Locate the cell with the specified text and output its (X, Y) center coordinate. 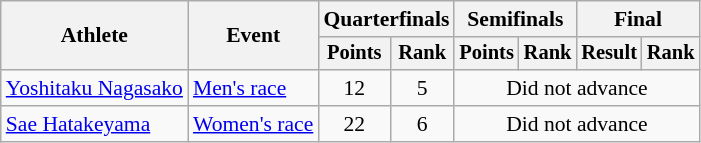
Sae Hatakeyama (94, 124)
6 (422, 124)
Result (609, 54)
Final (638, 19)
Men's race (253, 88)
Quarterfinals (386, 19)
12 (354, 88)
Athlete (94, 36)
Semifinals (515, 19)
5 (422, 88)
22 (354, 124)
Event (253, 36)
Women's race (253, 124)
Yoshitaku Nagasako (94, 88)
